Pinpoint the cell where the given text exists, returning its [x, y] midpoint coordinate. 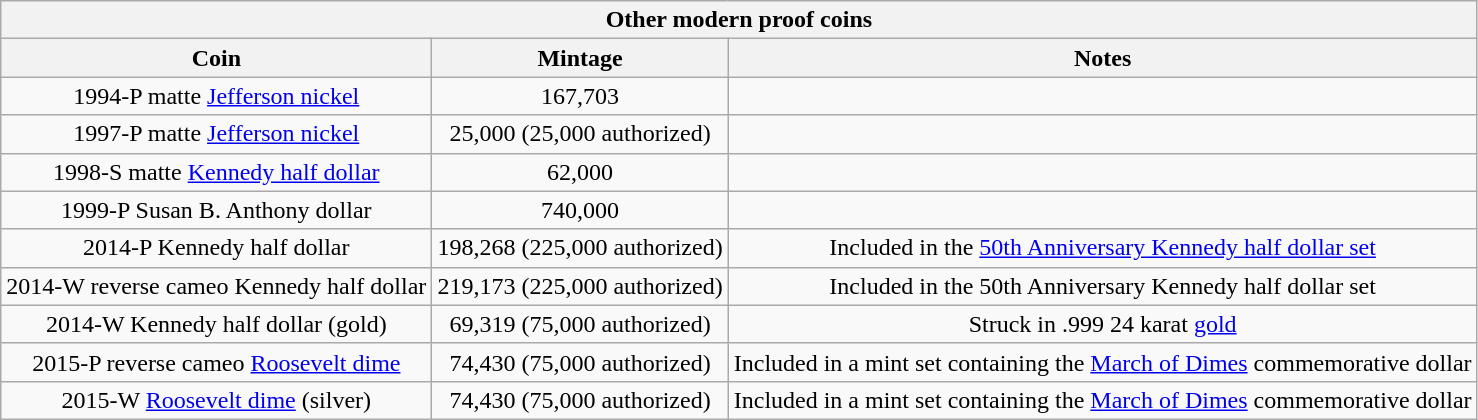
167,703 [580, 96]
1998-S matte Kennedy half dollar [216, 172]
Coin [216, 58]
Other modern proof coins [739, 20]
1997-P matte Jefferson nickel [216, 134]
2014-W reverse cameo Kennedy half dollar [216, 286]
Mintage [580, 58]
2015-W Roosevelt dime (silver) [216, 400]
198,268 (225,000 authorized) [580, 248]
25,000 (25,000 authorized) [580, 134]
69,319 (75,000 authorized) [580, 324]
1999-P Susan B. Anthony dollar [216, 210]
1994-P matte Jefferson nickel [216, 96]
Struck in .999 24 karat gold [1102, 324]
219,173 (225,000 authorized) [580, 286]
740,000 [580, 210]
2014-P Kennedy half dollar [216, 248]
2015-P reverse cameo Roosevelt dime [216, 362]
Notes [1102, 58]
62,000 [580, 172]
2014-W Kennedy half dollar (gold) [216, 324]
